Return the (x, y) coordinate for the center point of the cell that contains the specified text.  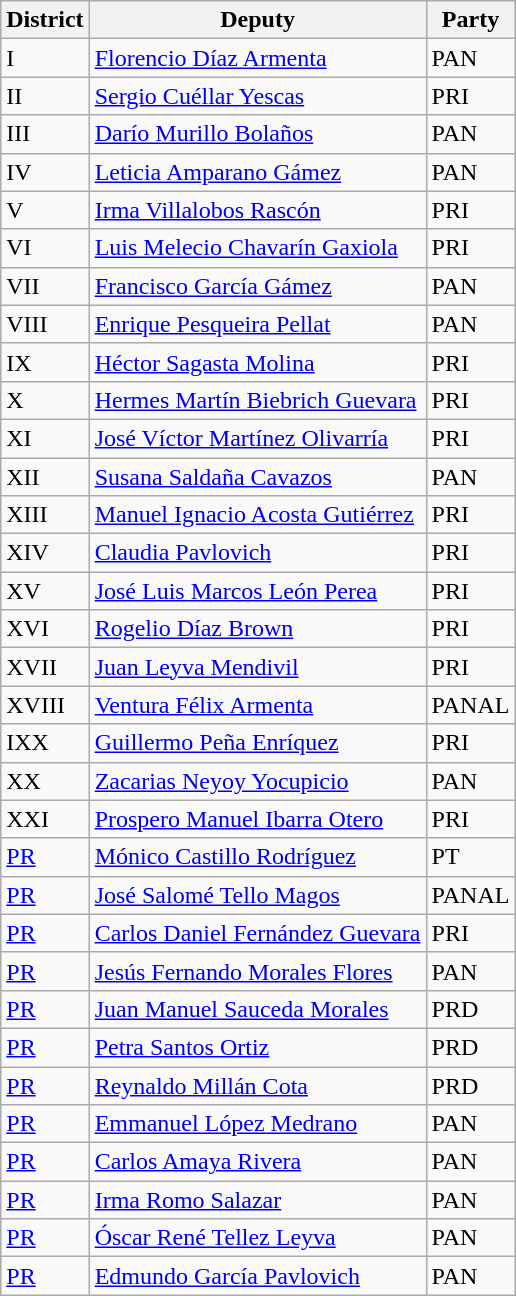
Irma Villalobos Rascón (258, 210)
Darío Murillo Bolaños (258, 134)
XI (45, 438)
Óscar René Tellez Leyva (258, 1238)
II (45, 96)
District (45, 20)
José Salomé Tello Magos (258, 895)
Deputy (258, 20)
XII (45, 477)
Claudia Pavlovich (258, 553)
XXI (45, 819)
Susana Saldaña Cavazos (258, 477)
Enrique Pesqueira Pellat (258, 324)
XIV (45, 553)
José Luis Marcos León Perea (258, 591)
Reynaldo Millán Cota (258, 1085)
Luis Melecio Chavarín Gaxiola (258, 248)
Mónico Castillo Rodríguez (258, 857)
XIII (45, 515)
Guillermo Peña Enríquez (258, 743)
Edmundo García Pavlovich (258, 1276)
Sergio Cuéllar Yescas (258, 96)
V (45, 210)
Juan Leyva Mendivil (258, 667)
Party (470, 20)
XVI (45, 629)
VIII (45, 324)
IV (45, 172)
XV (45, 591)
Carlos Amaya Rivera (258, 1162)
Petra Santos Ortiz (258, 1047)
I (45, 58)
Francisco García Gámez (258, 286)
IX (45, 362)
Florencio Díaz Armenta (258, 58)
Carlos Daniel Fernández Guevara (258, 933)
Rogelio Díaz Brown (258, 629)
Manuel Ignacio Acosta Gutiérrez (258, 515)
XX (45, 781)
XVII (45, 667)
VII (45, 286)
Hermes Martín Biebrich Guevara (258, 400)
VI (45, 248)
PT (470, 857)
Irma Romo Salazar (258, 1200)
III (45, 134)
Juan Manuel Sauceda Morales (258, 1009)
IXX (45, 743)
Jesús Fernando Morales Flores (258, 971)
José Víctor Martínez Olivarría (258, 438)
Prospero Manuel Ibarra Otero (258, 819)
Zacarias Neyoy Yocupicio (258, 781)
XVIII (45, 705)
Ventura Félix Armenta (258, 705)
X (45, 400)
Leticia Amparano Gámez (258, 172)
Héctor Sagasta Molina (258, 362)
Emmanuel López Medrano (258, 1124)
